Extract the [X, Y] coordinate from the center of the cell holding the provided text.  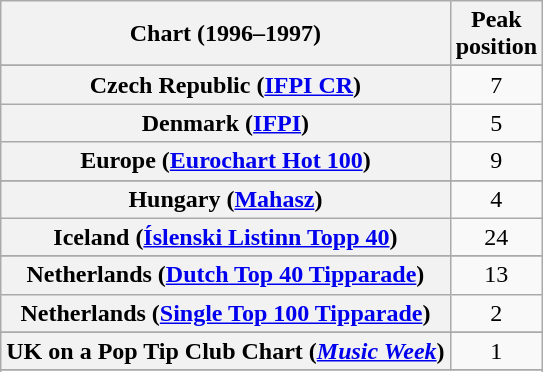
Hungary (Mahasz) [226, 199]
Chart (1996–1997) [226, 34]
2 [496, 313]
Czech Republic (IFPI CR) [226, 85]
5 [496, 123]
1 [496, 351]
Europe (Eurochart Hot 100) [226, 161]
Netherlands (Dutch Top 40 Tipparade) [226, 275]
4 [496, 199]
13 [496, 275]
24 [496, 237]
UK on a Pop Tip Club Chart (Music Week) [226, 351]
Netherlands (Single Top 100 Tipparade) [226, 313]
Iceland (Íslenski Listinn Topp 40) [226, 237]
Denmark (IFPI) [226, 123]
7 [496, 85]
9 [496, 161]
Peakposition [496, 34]
